Find where the given text appears and provide that cell's center as (X, Y) coordinate. 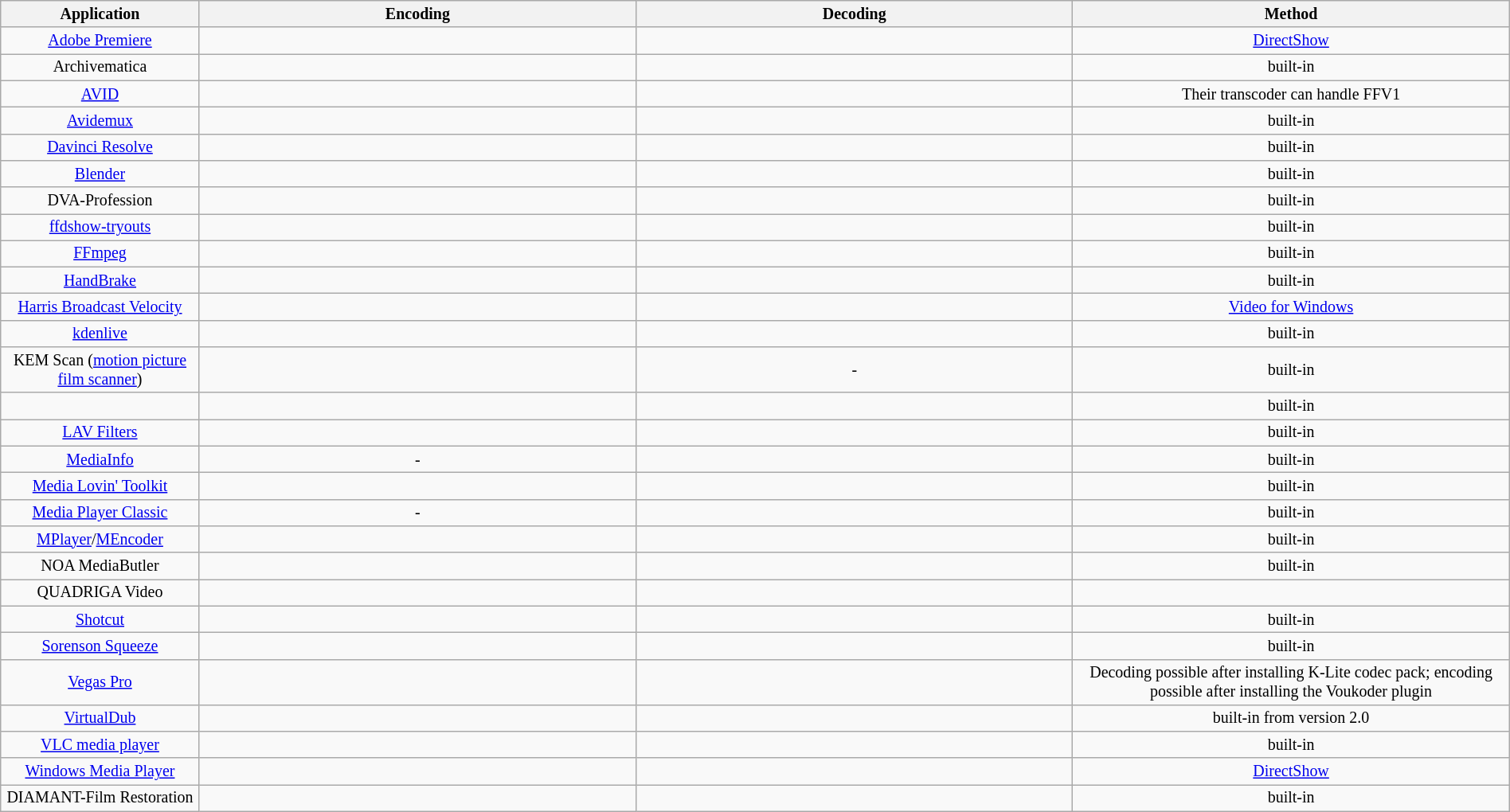
MediaInfo (100, 460)
VirtualDub (100, 718)
KEM Scan (motion picture film scanner) (100, 369)
Application (100, 14)
FFmpeg (100, 253)
Media Lovin' Toolkit (100, 486)
Shotcut (100, 619)
Adobe Premiere (100, 41)
Encoding (417, 14)
Video for Windows (1291, 307)
Media Player Classic (100, 513)
Harris Broadcast Velocity (100, 307)
QUADRIGA Video (100, 592)
Vegas Pro (100, 681)
Avidemux (100, 121)
VLC media player (100, 745)
Decoding possible after installing K-Lite codec pack; encoding possible after installing the Voukoder plugin (1291, 681)
MPlayer/MEncoder (100, 540)
Sorenson Squeeze (100, 646)
Davinci Resolve (100, 146)
Blender (100, 174)
Windows Media Player (100, 772)
LAV Filters (100, 433)
DIAMANT-Film Restoration (100, 798)
Decoding (855, 14)
Method (1291, 14)
AVID (100, 94)
kdenlive (100, 334)
built-in from version 2.0 (1291, 718)
NOA MediaButler (100, 565)
Archivematica (100, 67)
DVA-Profession (100, 201)
HandBrake (100, 280)
ffdshow-tryouts (100, 228)
Their transcoder can handle FFV1 (1291, 94)
